Find where the given text appears and provide that cell's center as (x, y) coordinate. 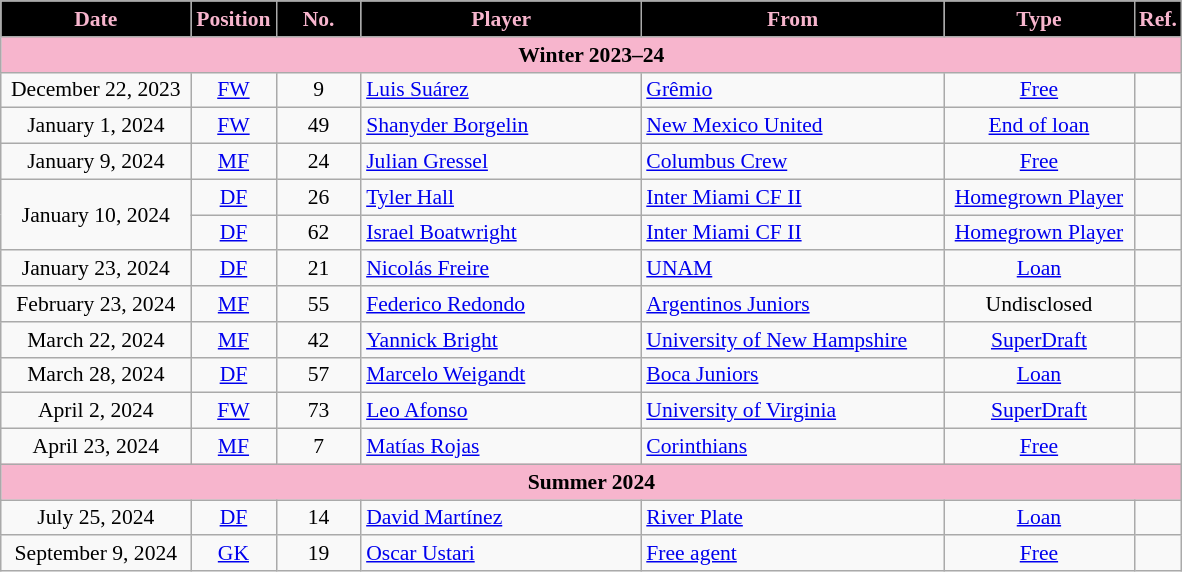
Luis Suárez (501, 90)
24 (318, 162)
62 (318, 233)
January 23, 2024 (96, 269)
Shanyder Borgelin (501, 126)
From (792, 19)
Grêmio (792, 90)
Summer 2024 (592, 482)
Ref. (1158, 19)
14 (318, 518)
Israel Boatwright (501, 233)
55 (318, 304)
9 (318, 90)
Free agent (792, 554)
49 (318, 126)
March 22, 2024 (96, 340)
Marcelo Weigandt (501, 375)
Type (1039, 19)
July 25, 2024 (96, 518)
42 (318, 340)
Leo Afonso (501, 411)
New Mexico United (792, 126)
Yannick Bright (501, 340)
Boca Juniors (792, 375)
57 (318, 375)
January 10, 2024 (96, 214)
Matías Rojas (501, 447)
Federico Redondo (501, 304)
Position (234, 19)
Columbus Crew (792, 162)
Nicolás Freire (501, 269)
End of loan (1039, 126)
April 2, 2024 (96, 411)
David Martínez (501, 518)
GK (234, 554)
December 22, 2023 (96, 90)
River Plate (792, 518)
19 (318, 554)
March 28, 2024 (96, 375)
February 23, 2024 (96, 304)
UNAM (792, 269)
Oscar Ustari (501, 554)
Undisclosed (1039, 304)
Argentinos Juniors (792, 304)
No. (318, 19)
University of New Hampshire (792, 340)
September 9, 2024 (96, 554)
26 (318, 197)
January 1, 2024 (96, 126)
Julian Gressel (501, 162)
7 (318, 447)
University of Virginia (792, 411)
Tyler Hall (501, 197)
21 (318, 269)
Winter 2023–24 (592, 55)
73 (318, 411)
Date (96, 19)
January 9, 2024 (96, 162)
April 23, 2024 (96, 447)
Corinthians (792, 447)
Player (501, 19)
